For the text-containing cell, return its midpoint in [X, Y] coordinate format. 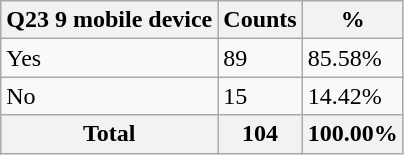
89 [260, 58]
15 [260, 96]
% [352, 20]
Total [110, 134]
No [110, 96]
104 [260, 134]
Yes [110, 58]
100.00% [352, 134]
85.58% [352, 58]
Q23 9 mobile device [110, 20]
14.42% [352, 96]
Counts [260, 20]
